From the cell containing the given text, extract its center point as (X, Y) coordinate. 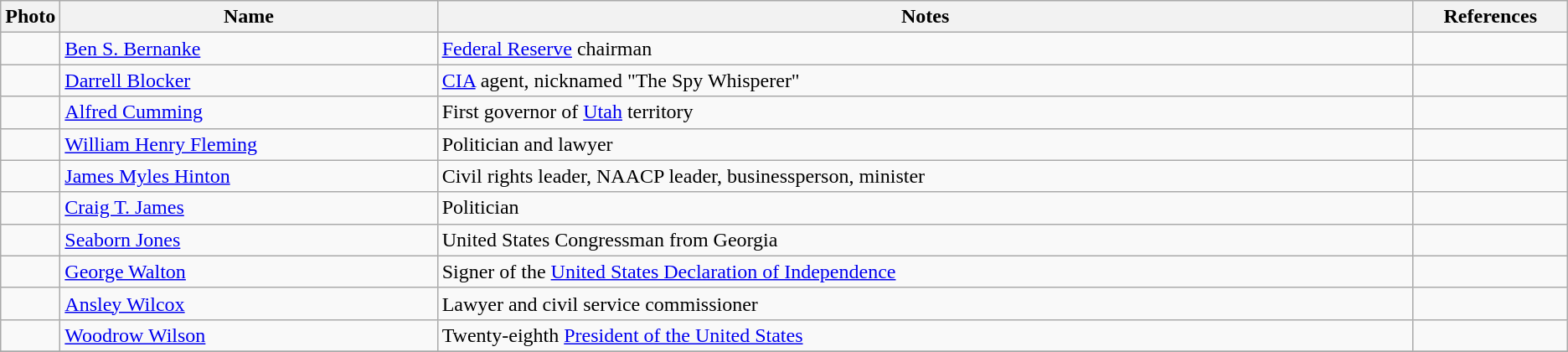
Ansley Wilcox (249, 303)
Twenty-eighth President of the United States (925, 335)
George Walton (249, 272)
Lawyer and civil service commissioner (925, 303)
Name (249, 17)
First governor of Utah territory (925, 112)
Civil rights leader, NAACP leader, businessperson, minister (925, 176)
James Myles Hinton (249, 176)
United States Congressman from Georgia (925, 240)
Politician and lawyer (925, 144)
References (1490, 17)
Craig T. James (249, 208)
CIA agent, nicknamed "The Spy Whisperer" (925, 80)
Photo (30, 17)
Federal Reserve chairman (925, 49)
Ben S. Bernanke (249, 49)
William Henry Fleming (249, 144)
Notes (925, 17)
Darrell Blocker (249, 80)
Seaborn Jones (249, 240)
Alfred Cumming (249, 112)
Politician (925, 208)
Signer of the United States Declaration of Independence (925, 272)
Woodrow Wilson (249, 335)
